From the cell containing the given text, extract its center point as [x, y] coordinate. 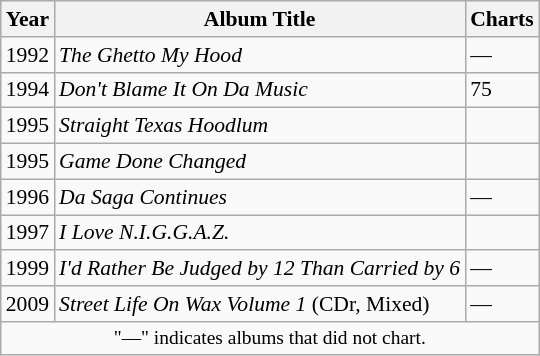
1997 [28, 233]
I Love N.I.G.G.A.Z. [260, 233]
Game Done Changed [260, 162]
75 [502, 90]
"—" indicates albums that did not chart. [270, 338]
Album Title [260, 19]
The Ghetto My Hood [260, 55]
1999 [28, 269]
Year [28, 19]
Street Life On Wax Volume 1 (CDr, Mixed) [260, 304]
1992 [28, 55]
Straight Texas Hoodlum [260, 126]
Charts [502, 19]
Da Saga Continues [260, 197]
I'd Rather Be Judged by 12 Than Carried by 6 [260, 269]
1994 [28, 90]
2009 [28, 304]
1996 [28, 197]
Don't Blame It On Da Music [260, 90]
